Return [X, Y] of the center of cell containing provided text 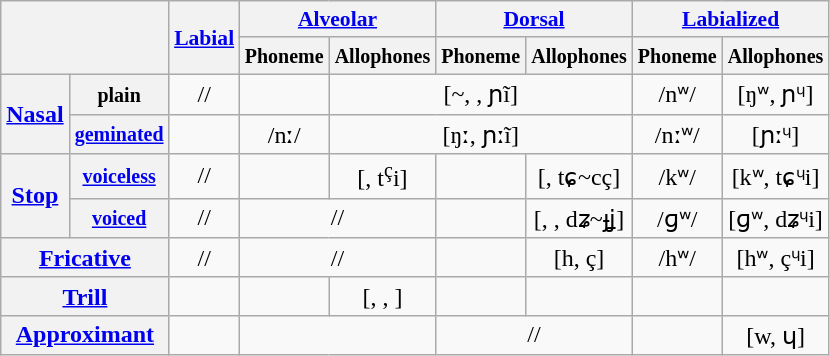
voiceless [119, 176]
Nasal [35, 114]
Trill [85, 296]
/nː/ [284, 134]
[, , ] [382, 296]
Stop [35, 196]
/ɡʷ/ [677, 218]
plain [119, 94]
Dorsal [534, 19]
Labial [204, 38]
[ŋʷ, ɲᶣ] [776, 94]
/nʷ/ [677, 94]
Labialized [730, 19]
[ɡʷ, dʑᶣi] [776, 218]
/kʷ/ [677, 176]
geminated [119, 134]
/hʷ/ [677, 258]
[ɲːᶣ] [776, 134]
[h, ç] [580, 258]
Alveolar [338, 19]
voiced [119, 218]
[, , dʑ~ɟʝ] [580, 218]
[ŋː, ɲːĩ] [480, 134]
[, tçi] [382, 176]
[, tɕ~cç] [580, 176]
[hʷ, çᶣi] [776, 258]
Fricative [85, 258]
Approximant [85, 335]
[~, , ɲĩ] [480, 94]
[kʷ, tɕᶣi] [776, 176]
[w, ɥ] [776, 335]
/nːʷ/ [677, 134]
